Locate the cell with the specified text and output its [X, Y] center coordinate. 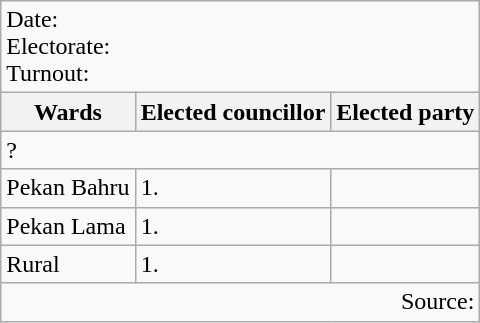
Source: [240, 302]
? [240, 150]
Elected party [406, 112]
Wards [68, 112]
Date: Electorate: Turnout: [240, 47]
Elected councillor [233, 112]
Pekan Bahru [68, 188]
Rural [68, 264]
Pekan Lama [68, 226]
